Scan for the cell matching the given text and deliver its [x, y] coordinate at center. 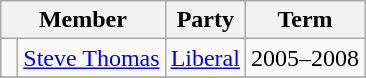
Term [304, 20]
Member [83, 20]
Liberal [205, 58]
2005–2008 [304, 58]
Steve Thomas [92, 58]
Party [205, 20]
